Find where the given text appears and provide that cell's center as [x, y] coordinate. 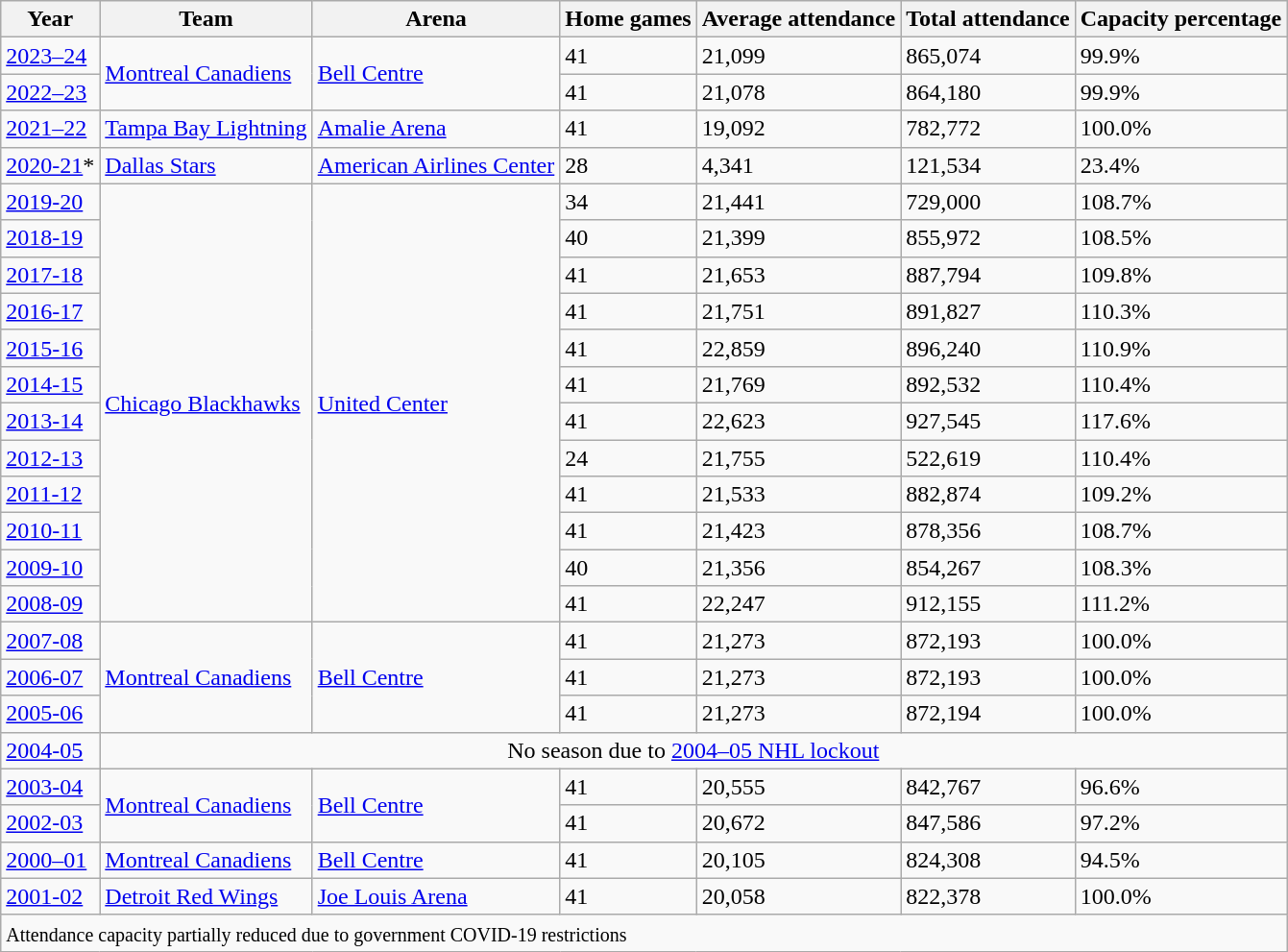
24 [628, 458]
20,672 [799, 823]
872,194 [988, 714]
2014-15 [50, 384]
2023–24 [50, 56]
2021–22 [50, 129]
No season due to 2004–05 NHL lockout [693, 750]
892,532 [988, 384]
28 [628, 165]
20,058 [799, 896]
865,074 [988, 56]
21,441 [799, 202]
2019-20 [50, 202]
2022–23 [50, 92]
Attendance capacity partially reduced due to government COVID-19 restrictions [644, 933]
2006-07 [50, 677]
Year [50, 19]
4,341 [799, 165]
891,827 [988, 311]
2018-19 [50, 238]
Total attendance [988, 19]
21,751 [799, 311]
882,874 [988, 495]
887,794 [988, 275]
2004-05 [50, 750]
2011-12 [50, 495]
111.2% [1181, 604]
522,619 [988, 458]
109.2% [1181, 495]
96.6% [1181, 787]
Arena [436, 19]
21,769 [799, 384]
2010-11 [50, 531]
Tampa Bay Lightning [206, 129]
2013-14 [50, 421]
United Center [436, 403]
2008-09 [50, 604]
927,545 [988, 421]
110.9% [1181, 348]
855,972 [988, 238]
21,653 [799, 275]
21,423 [799, 531]
Team [206, 19]
2001-02 [50, 896]
2017-18 [50, 275]
822,378 [988, 896]
842,767 [988, 787]
729,000 [988, 202]
878,356 [988, 531]
121,534 [988, 165]
23.4% [1181, 165]
Home games [628, 19]
2020-21* [50, 165]
22,247 [799, 604]
108.5% [1181, 238]
847,586 [988, 823]
19,092 [799, 129]
2016-17 [50, 311]
110.3% [1181, 311]
Joe Louis Arena [436, 896]
Detroit Red Wings [206, 896]
Dallas Stars [206, 165]
20,555 [799, 787]
912,155 [988, 604]
Average attendance [799, 19]
2007-08 [50, 641]
2005-06 [50, 714]
864,180 [988, 92]
782,772 [988, 129]
20,105 [799, 860]
2012-13 [50, 458]
Capacity percentage [1181, 19]
97.2% [1181, 823]
21,099 [799, 56]
21,399 [799, 238]
21,078 [799, 92]
22,859 [799, 348]
2002-03 [50, 823]
Amalie Arena [436, 129]
117.6% [1181, 421]
American Airlines Center [436, 165]
109.8% [1181, 275]
854,267 [988, 568]
94.5% [1181, 860]
22,623 [799, 421]
2015-16 [50, 348]
Chicago Blackhawks [206, 403]
2000–01 [50, 860]
34 [628, 202]
2003-04 [50, 787]
108.3% [1181, 568]
896,240 [988, 348]
824,308 [988, 860]
21,356 [799, 568]
21,755 [799, 458]
2009-10 [50, 568]
21,533 [799, 495]
